From the cell containing the given text, extract its center point as (X, Y) coordinate. 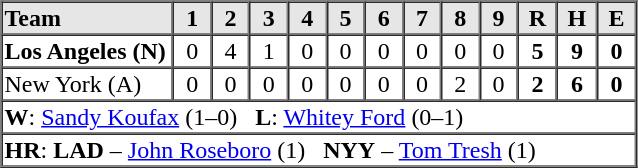
8 (460, 18)
R (538, 18)
Team (88, 18)
Los Angeles (N) (88, 50)
H (577, 18)
HR: LAD – John Roseboro (1) NYY – Tom Tresh (1) (319, 150)
E (616, 18)
7 (422, 18)
3 (269, 18)
W: Sandy Koufax (1–0) L: Whitey Ford (0–1) (319, 116)
New York (A) (88, 84)
